Find where the given text appears and provide that cell's center as (X, Y) coordinate. 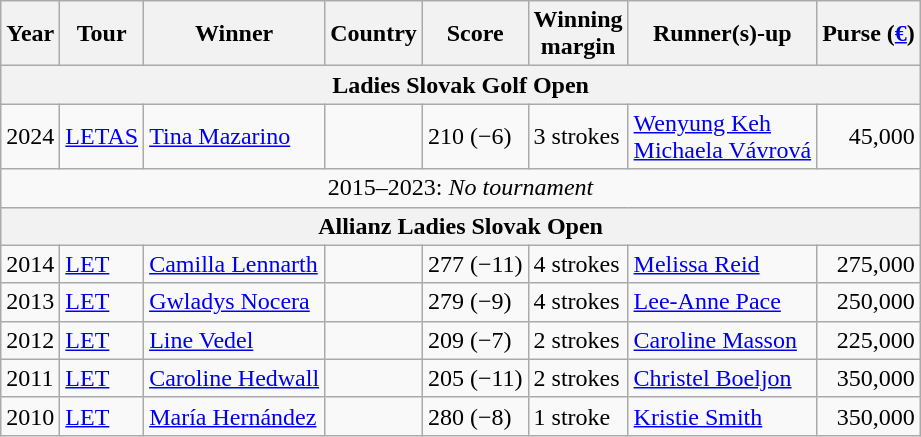
Christel Boeljon (722, 378)
280 (−8) (475, 416)
2015–2023: No tournament (461, 188)
Gwladys Nocera (234, 302)
Ladies Slovak Golf Open (461, 85)
2012 (30, 340)
277 (−11) (475, 264)
210 (−6) (475, 136)
Caroline Masson (722, 340)
Wenyung Keh Michaela Vávrová (722, 136)
Country (374, 34)
2011 (30, 378)
LETAS (102, 136)
209 (−7) (475, 340)
275,000 (869, 264)
45,000 (869, 136)
Purse (€) (869, 34)
Caroline Hedwall (234, 378)
Melissa Reid (722, 264)
2024 (30, 136)
Camilla Lennarth (234, 264)
Runner(s)-up (722, 34)
Tour (102, 34)
Score (475, 34)
225,000 (869, 340)
2010 (30, 416)
Winner (234, 34)
2013 (30, 302)
3 strokes (578, 136)
Winningmargin (578, 34)
Tina Mazarino (234, 136)
Year (30, 34)
279 (−9) (475, 302)
Line Vedel (234, 340)
205 (−11) (475, 378)
1 stroke (578, 416)
María Hernández (234, 416)
2014 (30, 264)
Lee-Anne Pace (722, 302)
Kristie Smith (722, 416)
250,000 (869, 302)
Allianz Ladies Slovak Open (461, 226)
